Search for the cell housing the specified text and yield its [x, y] center coordinate. 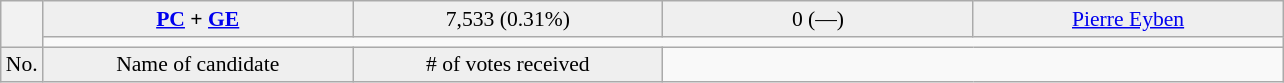
Name of candidate [198, 65]
Pierre Eyben [1128, 19]
7,533 (0.31%) [508, 19]
PC + GE [198, 19]
No. [22, 65]
# of votes received [508, 65]
0 (—) [818, 19]
